Output the [x, y] coordinate of the center of the cell containing the given text.  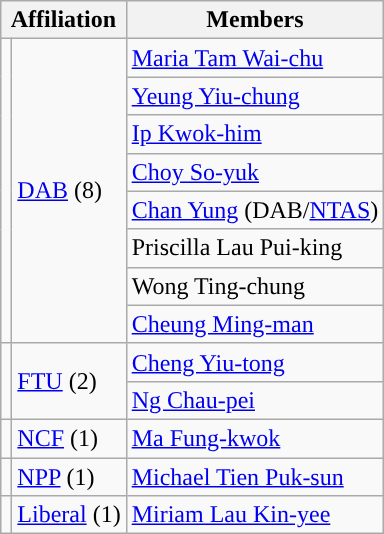
Yeung Yiu-chung [255, 96]
Choy So-yuk [255, 172]
Ma Fung-kwok [255, 438]
DAB (8) [69, 191]
Affiliation [64, 20]
NPP (1) [69, 477]
Wong Ting-chung [255, 286]
Ip Kwok-him [255, 134]
FTU (2) [69, 381]
Members [255, 20]
Miriam Lau Kin-yee [255, 515]
Michael Tien Puk-sun [255, 477]
Priscilla Lau Pui-king [255, 248]
Chan Yung (DAB/NTAS) [255, 210]
NCF (1) [69, 438]
Maria Tam Wai-chu [255, 58]
Liberal (1) [69, 515]
Ng Chau-pei [255, 400]
Cheng Yiu-tong [255, 362]
Cheung Ming-man [255, 324]
